Scan for the cell matching the given text and deliver its (X, Y) coordinate at center. 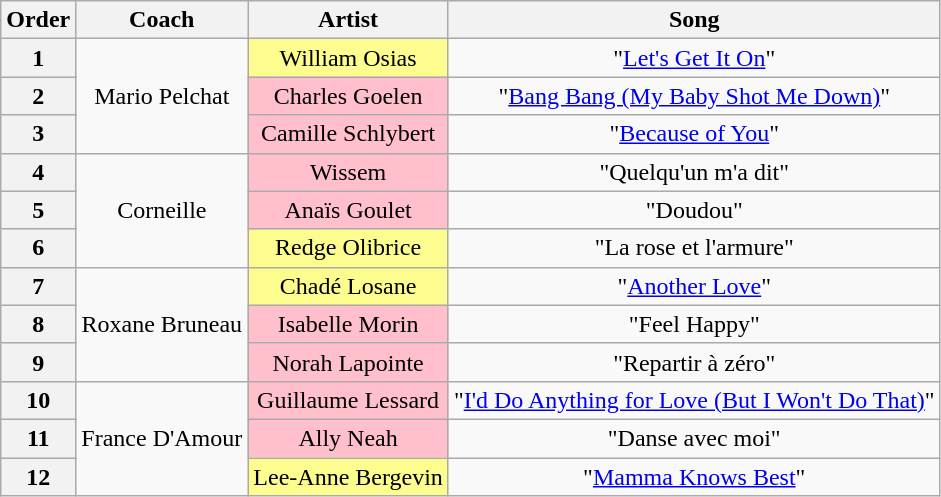
10 (38, 400)
7 (38, 286)
3 (38, 134)
"Repartir à zéro" (694, 362)
"Let's Get It On" (694, 58)
2 (38, 96)
"La rose et l'armure" (694, 248)
Roxane Bruneau (162, 324)
Lee-Anne Bergevin (348, 477)
Redge Olibrice (348, 248)
6 (38, 248)
12 (38, 477)
1 (38, 58)
"Mamma Knows Best" (694, 477)
9 (38, 362)
11 (38, 438)
5 (38, 210)
Ally Neah (348, 438)
Wissem (348, 172)
Song (694, 20)
"Because of You" (694, 134)
William Osias (348, 58)
"Doudou" (694, 210)
Order (38, 20)
"I'd Do Anything for Love (But I Won't Do That)" (694, 400)
8 (38, 324)
Isabelle Morin (348, 324)
"Danse avec moi" (694, 438)
"Another Love" (694, 286)
Coach (162, 20)
4 (38, 172)
Artist (348, 20)
"Quelqu'un m'a dit" (694, 172)
Anaïs Goulet (348, 210)
Norah Lapointe (348, 362)
Guillaume Lessard (348, 400)
Camille Schlybert (348, 134)
Corneille (162, 210)
Chadé Losane (348, 286)
Charles Goelen (348, 96)
"Bang Bang (My Baby Shot Me Down)" (694, 96)
France D'Amour (162, 438)
"Feel Happy" (694, 324)
Mario Pelchat (162, 96)
